Return the [x, y] coordinate for the center point of the cell that contains the specified text.  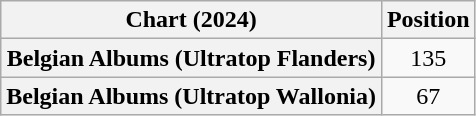
Belgian Albums (Ultratop Flanders) [192, 58]
135 [428, 58]
67 [428, 96]
Position [428, 20]
Chart (2024) [192, 20]
Belgian Albums (Ultratop Wallonia) [192, 96]
